Capture the cell that displays the provided text and extract its (X, Y) central coordinate. 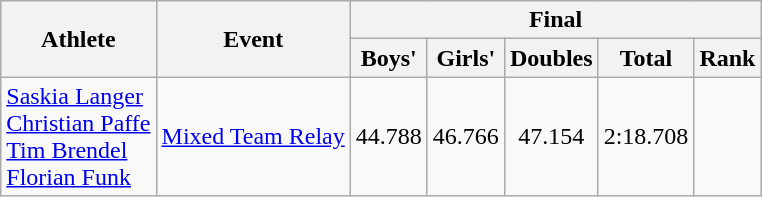
Event (253, 39)
46.766 (466, 136)
Girls' (466, 58)
Saskia LangerChristian PaffeTim BrendelFlorian Funk (78, 136)
Final (556, 20)
Doubles (551, 58)
2:18.708 (646, 136)
Athlete (78, 39)
Boys' (388, 58)
Total (646, 58)
Mixed Team Relay (253, 136)
44.788 (388, 136)
Rank (728, 58)
47.154 (551, 136)
